From the cell containing the given text, extract its center point as [X, Y] coordinate. 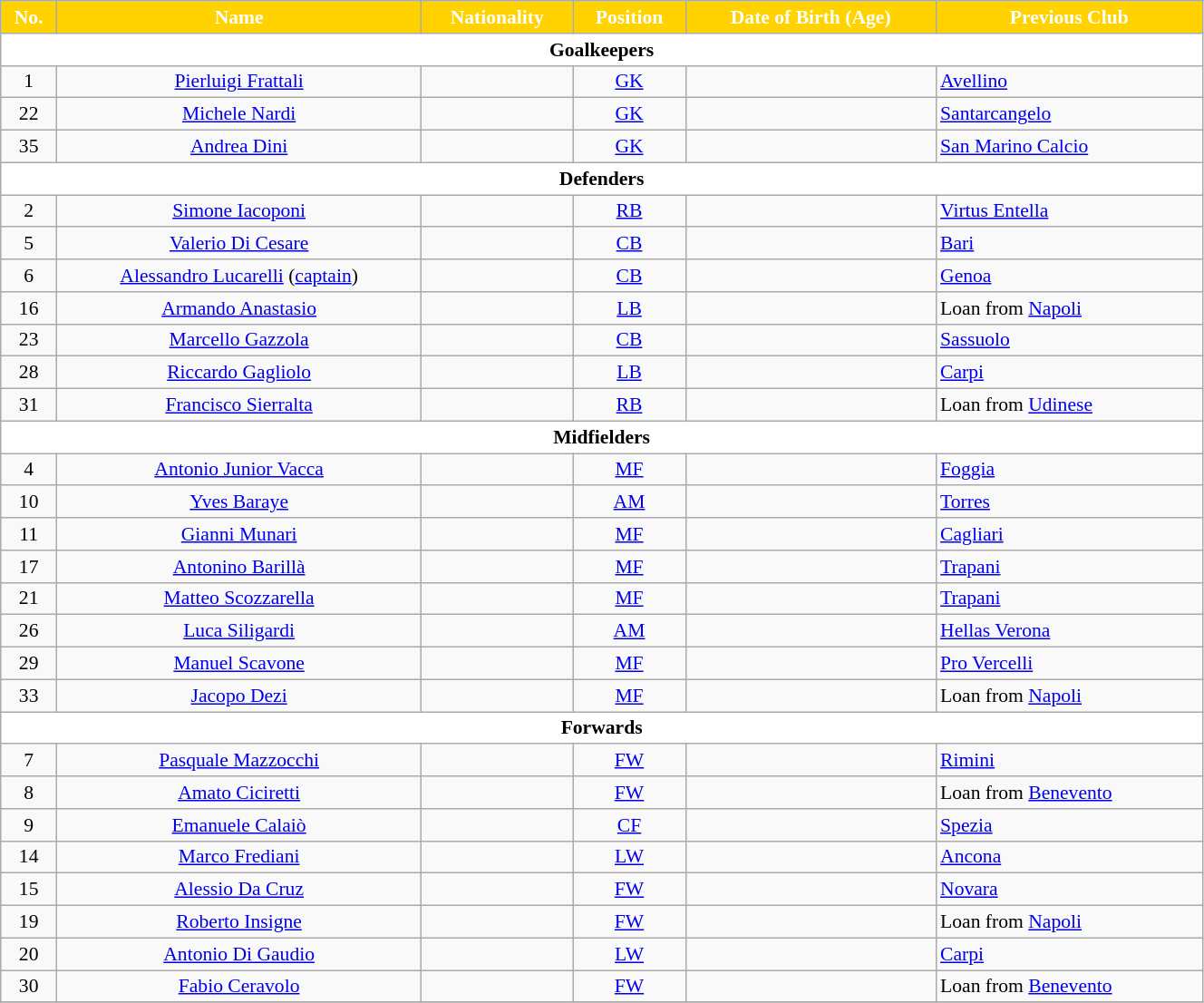
33 [29, 696]
Fabio Ceravolo [239, 987]
Position [629, 17]
Loan from Udinese [1069, 405]
28 [29, 373]
Emanuele Calaiò [239, 825]
20 [29, 954]
Pierluigi Frattali [239, 82]
Gianni Munari [239, 534]
9 [29, 825]
31 [29, 405]
Pro Vercelli [1069, 664]
Michele Nardi [239, 114]
Valerio Di Cesare [239, 244]
23 [29, 340]
30 [29, 987]
Forwards [602, 728]
CF [629, 825]
17 [29, 567]
1 [29, 82]
Antonio Di Gaudio [239, 954]
Matteo Scozzarella [239, 599]
Marcello Gazzola [239, 340]
Name [239, 17]
Amato Ciciretti [239, 793]
14 [29, 857]
Midfielders [602, 437]
Andrea Dini [239, 147]
22 [29, 114]
Rimini [1069, 761]
Marco Frediani [239, 857]
San Marino Calcio [1069, 147]
21 [29, 599]
15 [29, 890]
10 [29, 502]
Antonino Barillà [239, 567]
No. [29, 17]
Spezia [1069, 825]
Santarcangelo [1069, 114]
Date of Birth (Age) [811, 17]
2 [29, 211]
Roberto Insigne [239, 922]
Hellas Verona [1069, 631]
Nationality [497, 17]
4 [29, 470]
Pasquale Mazzocchi [239, 761]
Sassuolo [1069, 340]
29 [29, 664]
19 [29, 922]
8 [29, 793]
35 [29, 147]
Virtus Entella [1069, 211]
7 [29, 761]
Luca Siligardi [239, 631]
Antonio Junior Vacca [239, 470]
Avellino [1069, 82]
Previous Club [1069, 17]
Francisco Sierralta [239, 405]
6 [29, 276]
Torres [1069, 502]
Ancona [1069, 857]
Riccardo Gagliolo [239, 373]
26 [29, 631]
Alessandro Lucarelli (captain) [239, 276]
Goalkeepers [602, 50]
Simone Iacoponi [239, 211]
Defenders [602, 179]
Foggia [1069, 470]
Jacopo Dezi [239, 696]
Yves Baraye [239, 502]
Armando Anastasio [239, 308]
Cagliari [1069, 534]
Alessio Da Cruz [239, 890]
16 [29, 308]
Manuel Scavone [239, 664]
5 [29, 244]
Novara [1069, 890]
11 [29, 534]
Bari [1069, 244]
Genoa [1069, 276]
